Capture the cell that displays the provided text and extract its (X, Y) central coordinate. 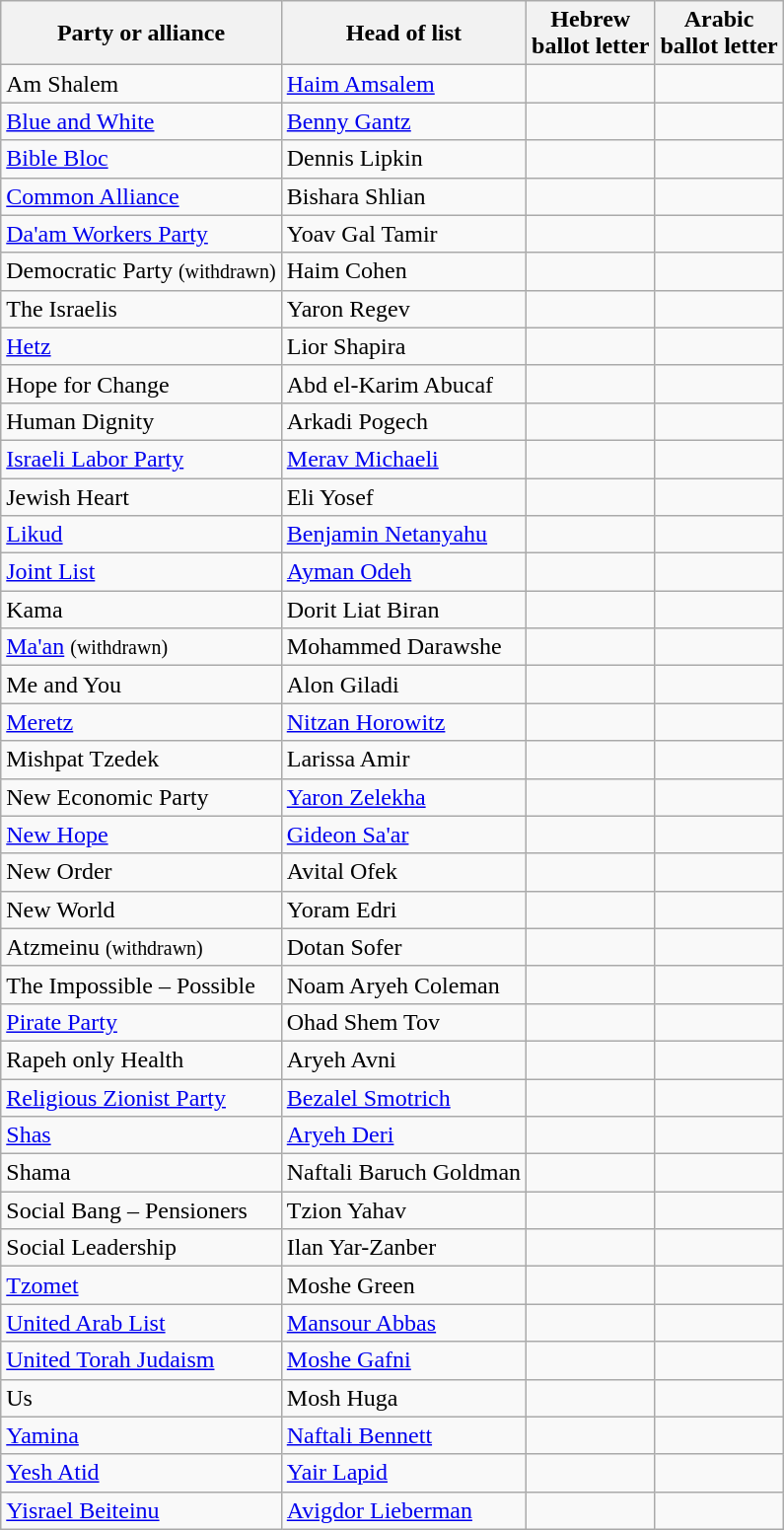
Blue and White (142, 121)
Moshe Green (403, 1285)
Pirate Party (142, 1022)
Gideon Sa'ar (403, 835)
United Torah Judaism (142, 1360)
Common Alliance (142, 196)
Democratic Party (withdrawn) (142, 271)
Mishpat Tzedek (142, 760)
Dennis Lipkin (403, 159)
Ayman Odeh (403, 572)
Hetz (142, 346)
Dorit Liat Biran (403, 610)
Lior Shapira (403, 346)
Benny Gantz (403, 121)
Yesh Atid (142, 1473)
Yoav Gal Tamir (403, 234)
Bible Bloc (142, 159)
Ohad Shem Tov (403, 1022)
Bishara Shlian (403, 196)
Yamina (142, 1435)
Avigdor Lieberman (403, 1510)
Social Bang – Pensioners (142, 1210)
Haim Cohen (403, 271)
Ilan Yar-Zanber (403, 1248)
Yaron Zelekha (403, 797)
Naftali Baruch Goldman (403, 1173)
Nitzan Horowitz (403, 722)
Bezalel Smotrich (403, 1098)
Alon Giladi (403, 685)
New Hope (142, 835)
Likud (142, 535)
Benjamin Netanyahu (403, 535)
Arkadi Pogech (403, 421)
Party or alliance (142, 34)
Social Leadership (142, 1248)
Noam Aryeh Coleman (403, 984)
Avital Ofek (403, 872)
Joint List (142, 572)
Rapeh only Health (142, 1059)
Yair Lapid (403, 1473)
New World (142, 910)
Da'am Workers Party (142, 234)
Religious Zionist Party (142, 1098)
Abd el-Karim Abucaf (403, 384)
Aryeh Deri (403, 1135)
Larissa Amir (403, 760)
Dotan Sofer (403, 947)
Atzmeinu (withdrawn) (142, 947)
Aryeh Avni (403, 1059)
Hebrewballot letter (591, 34)
Yisrael Beiteinu (142, 1510)
Hope for Change (142, 384)
Mosh Huga (403, 1398)
Shas (142, 1135)
Mohammed Darawshe (403, 647)
Moshe Gafni (403, 1360)
Shama (142, 1173)
United Arab List (142, 1323)
New Order (142, 872)
Ma'an (withdrawn) (142, 647)
Tzomet (142, 1285)
Israeli Labor Party (142, 459)
The Impossible – Possible (142, 984)
Eli Yosef (403, 496)
Jewish Heart (142, 496)
Yoram Edri (403, 910)
Am Shalem (142, 84)
Naftali Bennett (403, 1435)
New Economic Party (142, 797)
Me and You (142, 685)
Haim Amsalem (403, 84)
Human Dignity (142, 421)
Us (142, 1398)
Kama (142, 610)
Mansour Abbas (403, 1323)
Arabicballot letter (719, 34)
Merav Michaeli (403, 459)
Meretz (142, 722)
Head of list (403, 34)
Tzion Yahav (403, 1210)
Yaron Regev (403, 309)
The Israelis (142, 309)
